Capture the cell that displays the provided text and extract its (x, y) central coordinate. 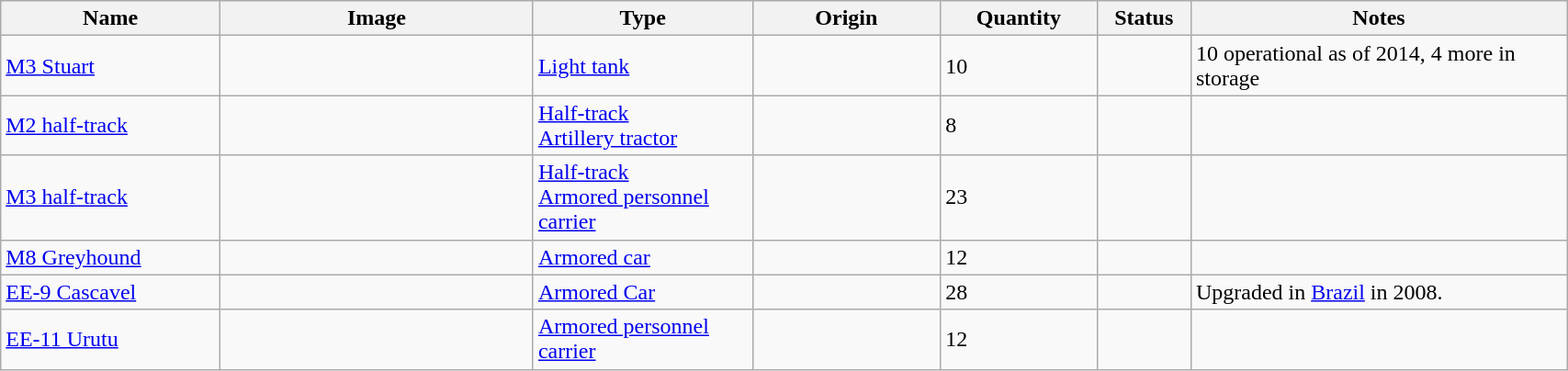
Status (1144, 18)
23 (1019, 197)
10 (1019, 66)
Armored car (643, 257)
M3 half-track (110, 197)
10 operational as of 2014, 4 more in storage (1378, 66)
EE-11 Urutu (110, 340)
EE-9 Cascavel (110, 292)
Name (110, 18)
Quantity (1019, 18)
M3 Stuart (110, 66)
Light tank (643, 66)
Notes (1378, 18)
Image (377, 18)
Armored personnel carrier (643, 340)
Type (643, 18)
Half-trackArtillery tractor (643, 125)
M2 half-track (110, 125)
28 (1019, 292)
8 (1019, 125)
Half-trackArmored personnel carrier (643, 197)
M8 Greyhound (110, 257)
Origin (847, 18)
Armored Car (643, 292)
Upgraded in Brazil in 2008. (1378, 292)
